Return [X, Y] of the center of cell containing provided text 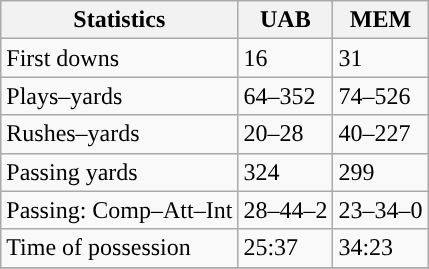
324 [286, 172]
299 [380, 172]
31 [380, 58]
40–227 [380, 134]
MEM [380, 20]
Passing: Comp–Att–Int [120, 210]
Plays–yards [120, 96]
Statistics [120, 20]
20–28 [286, 134]
25:37 [286, 248]
74–526 [380, 96]
64–352 [286, 96]
28–44–2 [286, 210]
Passing yards [120, 172]
34:23 [380, 248]
23–34–0 [380, 210]
Rushes–yards [120, 134]
Time of possession [120, 248]
16 [286, 58]
UAB [286, 20]
First downs [120, 58]
